Return [x, y] of the center of cell containing provided text 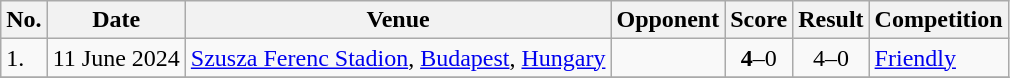
Result [831, 20]
1. [24, 58]
Competition [938, 20]
11 June 2024 [116, 58]
Date [116, 20]
Friendly [938, 58]
No. [24, 20]
Opponent [668, 20]
Venue [398, 20]
Szusza Ferenc Stadion, Budapest, Hungary [398, 58]
Score [759, 20]
